Locate the cell with the specified text and output its (X, Y) center coordinate. 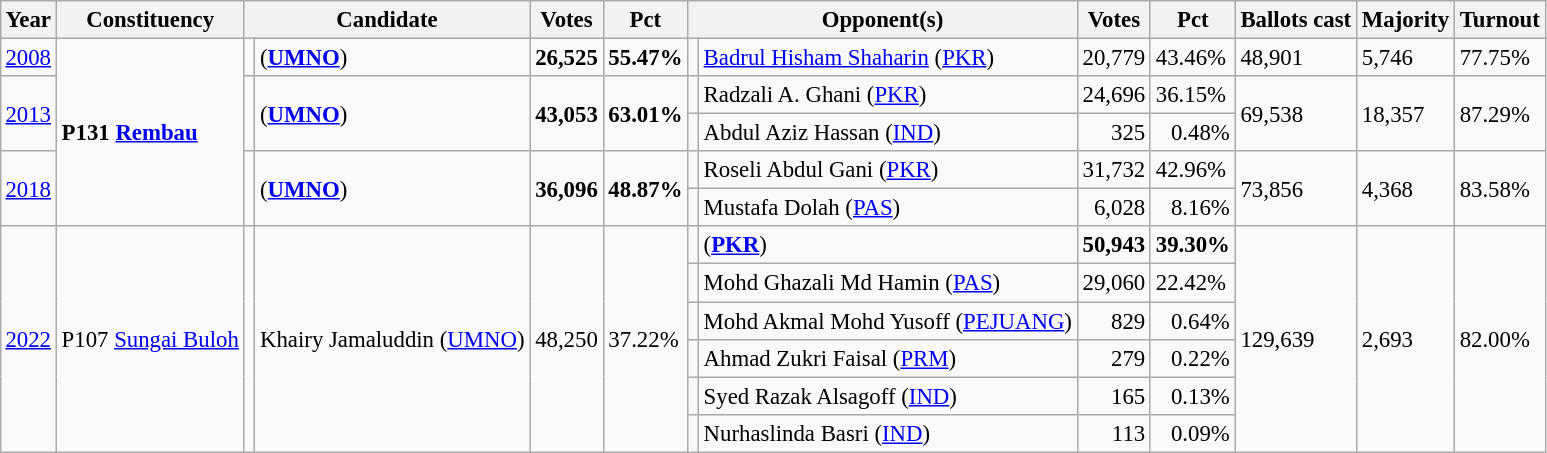
Year (28, 20)
4,368 (1405, 188)
29,060 (1114, 283)
24,696 (1114, 95)
31,732 (1114, 170)
43,053 (566, 114)
Mohd Akmal Mohd Yusoff (PEJUANG) (888, 321)
2013 (28, 114)
50,943 (1114, 245)
129,639 (1296, 339)
6,028 (1114, 208)
87.29% (1500, 114)
48.87% (646, 188)
279 (1114, 358)
Khairy Jamaluddin (UMNO) (392, 339)
82.00% (1500, 339)
83.58% (1500, 188)
0.09% (1192, 433)
2,693 (1405, 339)
Ballots cast (1296, 20)
43.46% (1192, 57)
Majority (1405, 20)
Abdul Aziz Hassan (IND) (888, 133)
829 (1114, 321)
0.22% (1192, 358)
5,746 (1405, 57)
Nurhaslinda Basri (IND) (888, 433)
48,901 (1296, 57)
Mohd Ghazali Md Hamin (PAS) (888, 283)
Constituency (150, 20)
Badrul Hisham Shaharin (PKR) (888, 57)
0.13% (1192, 396)
73,856 (1296, 188)
20,779 (1114, 57)
77.75% (1500, 57)
36,096 (566, 188)
22.42% (1192, 283)
2008 (28, 57)
39.30% (1192, 245)
Opponent(s) (883, 20)
48,250 (566, 339)
26,525 (566, 57)
325 (1114, 133)
42.96% (1192, 170)
165 (1114, 396)
18,357 (1405, 114)
37.22% (646, 339)
P107 Sungai Buloh (150, 339)
0.48% (1192, 133)
Mustafa Dolah (PAS) (888, 208)
Candidate (387, 20)
36.15% (1192, 95)
P131 Rembau (150, 132)
Turnout (1500, 20)
2018 (28, 188)
Radzali A. Ghani (PKR) (888, 95)
63.01% (646, 114)
0.64% (1192, 321)
(PKR) (888, 245)
Syed Razak Alsagoff (IND) (888, 396)
Roseli Abdul Gani (PKR) (888, 170)
113 (1114, 433)
Ahmad Zukri Faisal (PRM) (888, 358)
2022 (28, 339)
55.47% (646, 57)
8.16% (1192, 208)
69,538 (1296, 114)
